Scan for the cell matching the given text and deliver its (X, Y) coordinate at center. 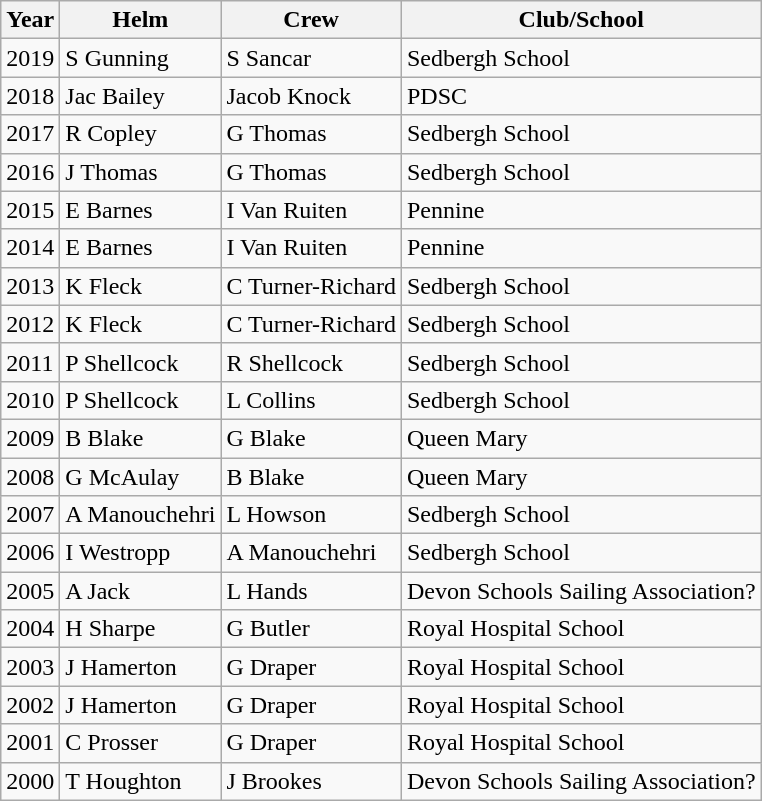
2005 (30, 591)
H Sharpe (140, 629)
L Howson (312, 515)
G Butler (312, 629)
S Sancar (312, 58)
C Prosser (140, 743)
2014 (30, 248)
2002 (30, 705)
2008 (30, 477)
2018 (30, 96)
Crew (312, 20)
2015 (30, 210)
S Gunning (140, 58)
Jac Bailey (140, 96)
T Houghton (140, 781)
2013 (30, 286)
Helm (140, 20)
Jacob Knock (312, 96)
2007 (30, 515)
2012 (30, 324)
A Jack (140, 591)
R Copley (140, 134)
2003 (30, 667)
L Hands (312, 591)
L Collins (312, 400)
Club/School (581, 20)
2000 (30, 781)
2017 (30, 134)
J Thomas (140, 172)
R Shellcock (312, 362)
G Blake (312, 438)
2019 (30, 58)
2009 (30, 438)
J Brookes (312, 781)
PDSC (581, 96)
2011 (30, 362)
Year (30, 20)
2001 (30, 743)
G McAulay (140, 477)
I Westropp (140, 553)
2006 (30, 553)
2010 (30, 400)
2016 (30, 172)
2004 (30, 629)
